Detect which cell encompasses the target text, then output its [x, y] center coordinate. 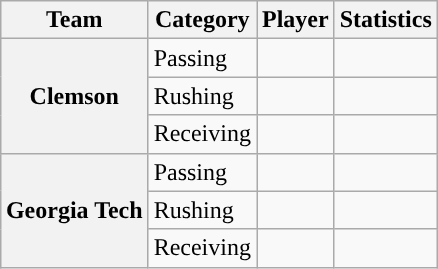
Georgia Tech [74, 210]
Category [202, 20]
Player [295, 20]
Team [74, 20]
Clemson [74, 96]
Statistics [386, 20]
